Identify which cell holds the provided text, then report its (X, Y) central coordinate. 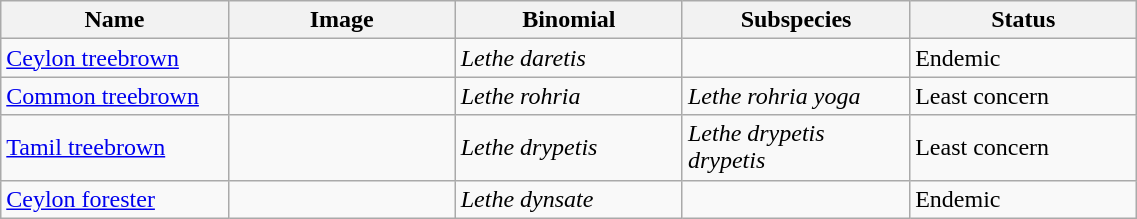
Ceylon forester (114, 199)
Ceylon treebrown (114, 58)
Status (1024, 20)
Lethe drypetis (568, 148)
Lethe drypetis drypetis (796, 148)
Tamil treebrown (114, 148)
Name (114, 20)
Lethe dynsate (568, 199)
Lethe rohria yoga (796, 96)
Lethe daretis (568, 58)
Subspecies (796, 20)
Binomial (568, 20)
Common treebrown (114, 96)
Image (342, 20)
Lethe rohria (568, 96)
